Provide the (X, Y) coordinate of the cell's center where the given text is located.  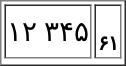
۱۲ ۳۴۵ (48, 31)
۶۱ (108, 31)
